Scan for the cell matching the given text and deliver its [X, Y] coordinate at center. 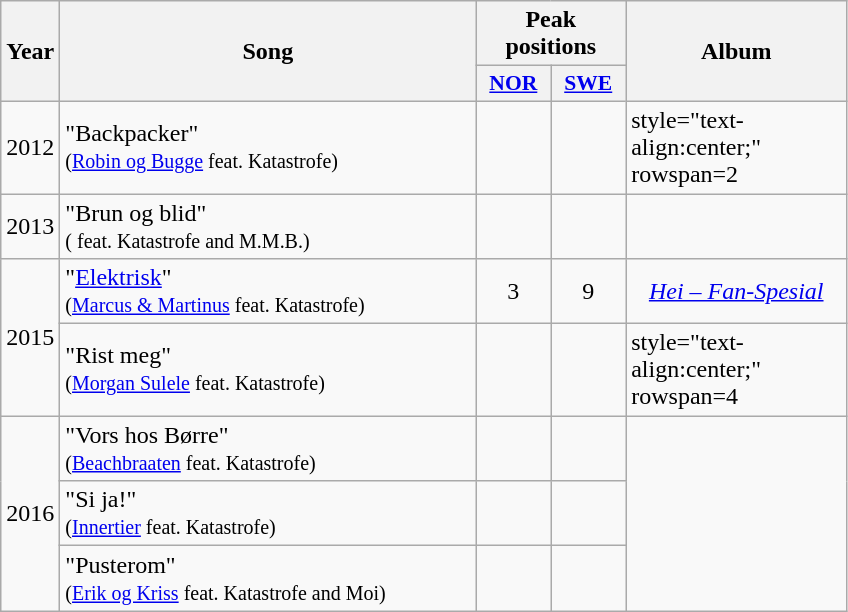
style="text-align:center;" rowspan=2 [736, 147]
"Si ja!" (Innertier feat. Katastrofe) [268, 514]
2016 [30, 514]
Peak positions [551, 34]
"Elektrisk" (Marcus & Martinus feat. Katastrofe) [268, 292]
2012 [30, 147]
"Rist meg" (Morgan Sulele feat. Katastrofe) [268, 370]
2013 [30, 226]
"Pusterom" (Erik og Kriss feat. Katastrofe and Moi) [268, 578]
NOR [514, 84]
SWE [588, 84]
Year [30, 52]
Album [736, 52]
3 [514, 292]
Hei – Fan-Spesial [736, 292]
"Vors hos Børre" (Beachbraaten feat. Katastrofe) [268, 448]
"Brun og blid" ( feat. Katastrofe and M.M.B.) [268, 226]
Song [268, 52]
style="text-align:center;" rowspan=4 [736, 370]
9 [588, 292]
"Backpacker" (Robin og Bugge feat. Katastrofe) [268, 147]
2015 [30, 338]
